Search for the cell housing the specified text and yield its (X, Y) center coordinate. 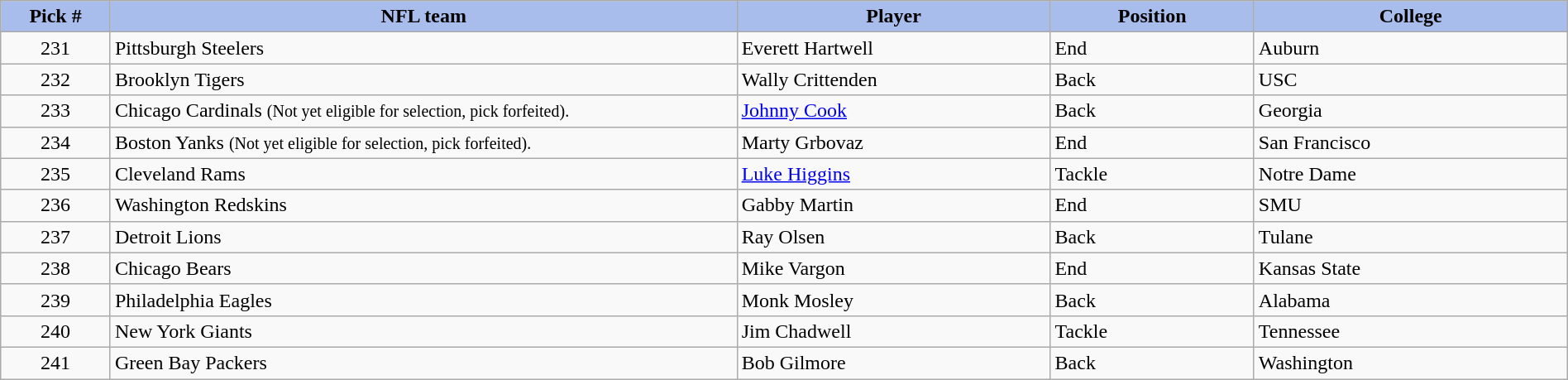
Chicago Bears (423, 268)
232 (56, 79)
Alabama (1411, 300)
Ray Olsen (893, 237)
San Francisco (1411, 142)
Washington Redskins (423, 205)
241 (56, 363)
Johnny Cook (893, 111)
Brooklyn Tigers (423, 79)
240 (56, 331)
236 (56, 205)
239 (56, 300)
238 (56, 268)
Monk Mosley (893, 300)
Georgia (1411, 111)
Jim Chadwell (893, 331)
Cleveland Rams (423, 174)
Pittsburgh Steelers (423, 48)
USC (1411, 79)
Wally Crittenden (893, 79)
Boston Yanks (Not yet eligible for selection, pick forfeited). (423, 142)
New York Giants (423, 331)
Pick # (56, 17)
NFL team (423, 17)
237 (56, 237)
Philadelphia Eagles (423, 300)
Notre Dame (1411, 174)
Marty Grbovaz (893, 142)
Position (1152, 17)
Mike Vargon (893, 268)
Washington (1411, 363)
Kansas State (1411, 268)
231 (56, 48)
234 (56, 142)
233 (56, 111)
College (1411, 17)
235 (56, 174)
Detroit Lions (423, 237)
Player (893, 17)
Chicago Cardinals (Not yet eligible for selection, pick forfeited). (423, 111)
Luke Higgins (893, 174)
Auburn (1411, 48)
Green Bay Packers (423, 363)
Gabby Martin (893, 205)
Bob Gilmore (893, 363)
Tennessee (1411, 331)
Everett Hartwell (893, 48)
SMU (1411, 205)
Tulane (1411, 237)
